Pinpoint the cell where the given text exists, returning its (x, y) midpoint coordinate. 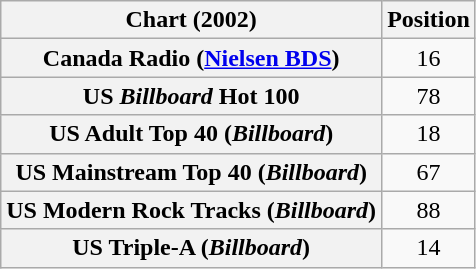
88 (429, 210)
US Modern Rock Tracks (Billboard) (192, 210)
67 (429, 172)
Chart (2002) (192, 20)
18 (429, 134)
US Adult Top 40 (Billboard) (192, 134)
14 (429, 248)
US Mainstream Top 40 (Billboard) (192, 172)
Position (429, 20)
US Triple-A (Billboard) (192, 248)
78 (429, 96)
US Billboard Hot 100 (192, 96)
16 (429, 58)
Canada Radio (Nielsen BDS) (192, 58)
